Detect which cell encompasses the target text, then output its [x, y] center coordinate. 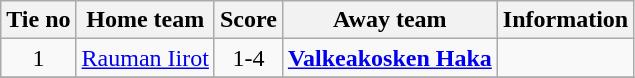
1 [38, 58]
Valkeakosken Haka [390, 58]
1-4 [248, 58]
Away team [390, 20]
Information [565, 20]
Score [248, 20]
Tie no [38, 20]
Home team [145, 20]
Rauman Iirot [145, 58]
